Determine the [x, y] coordinate at the center of the cell enclosing the given text.  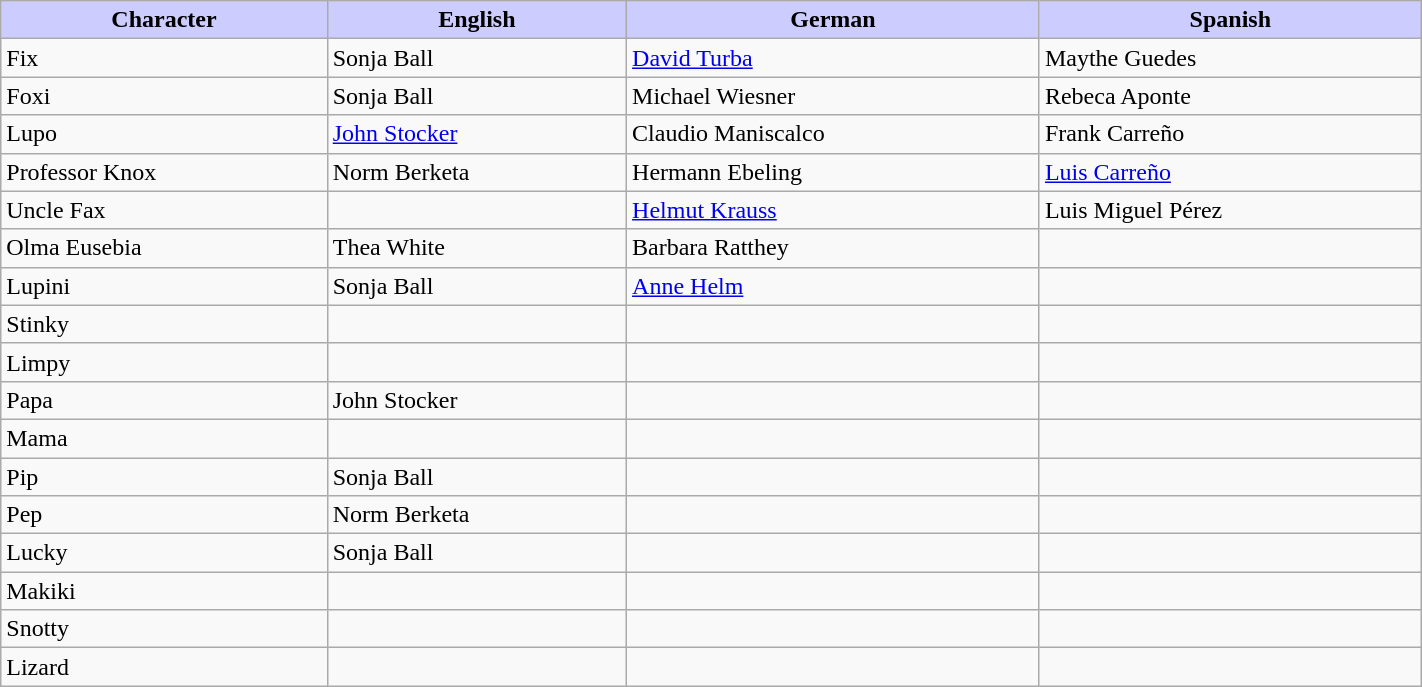
Rebeca Aponte [1230, 96]
Papa [164, 400]
Stinky [164, 324]
Claudio Maniscalco [834, 134]
Fix [164, 58]
David Turba [834, 58]
English [476, 20]
Professor Knox [164, 172]
Spanish [1230, 20]
Lupo [164, 134]
Olma Eusebia [164, 248]
Snotty [164, 629]
Hermann Ebeling [834, 172]
Luis Miguel Pérez [1230, 210]
Limpy [164, 362]
Barbara Ratthey [834, 248]
Character [164, 20]
Makiki [164, 591]
Michael Wiesner [834, 96]
Thea White [476, 248]
Helmut Krauss [834, 210]
Mama [164, 438]
Foxi [164, 96]
Lupini [164, 286]
Uncle Fax [164, 210]
Frank Carreño [1230, 134]
Lizard [164, 667]
Lucky [164, 553]
Luis Carreño [1230, 172]
German [834, 20]
Anne Helm [834, 286]
Pip [164, 477]
Maythe Guedes [1230, 58]
Pep [164, 515]
